Return the (X, Y) coordinate for the center point of the cell that contains the specified text.  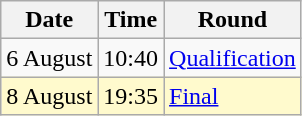
19:35 (131, 96)
Round (233, 20)
10:40 (131, 58)
Final (233, 96)
6 August (50, 58)
8 August (50, 96)
Time (131, 20)
Qualification (233, 58)
Date (50, 20)
